Output the (X, Y) coordinate of the center of the cell containing the given text.  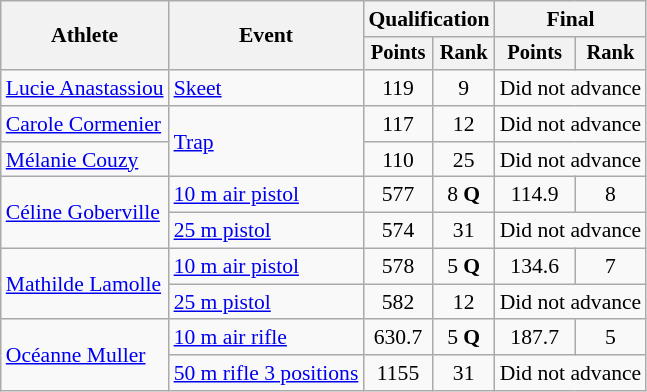
Event (266, 36)
Qualification (428, 19)
50 m rifle 3 positions (266, 373)
Final (571, 19)
117 (398, 124)
9 (464, 88)
114.9 (535, 195)
7 (611, 267)
582 (398, 302)
25 (464, 160)
Océanne Muller (85, 356)
5 (611, 338)
574 (398, 231)
187.7 (535, 338)
134.6 (535, 267)
630.7 (398, 338)
Mélanie Couzy (85, 160)
8 Q (464, 195)
Céline Goberville (85, 212)
578 (398, 267)
110 (398, 160)
Carole Cormenier (85, 124)
10 m air rifle (266, 338)
Skeet (266, 88)
Athlete (85, 36)
Lucie Anastassiou (85, 88)
119 (398, 88)
8 (611, 195)
Mathilde Lamolle (85, 284)
1155 (398, 373)
577 (398, 195)
Trap (266, 142)
